Return the [X, Y] coordinate for the center point of the cell that contains the specified text.  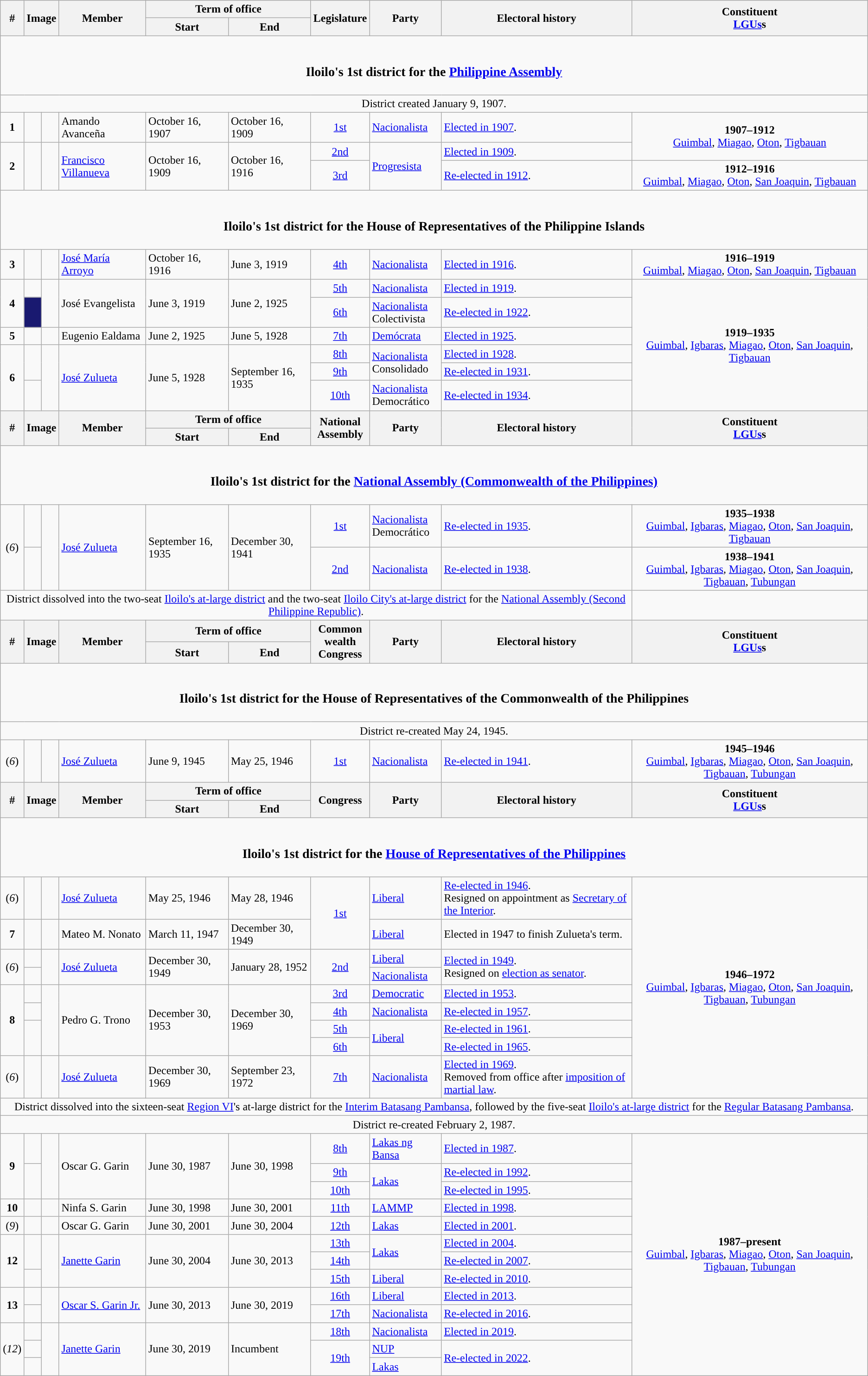
Re-elected in 1931. [536, 371]
Elected in 2001. [536, 1225]
13th [340, 1243]
Re-elected in 1995. [536, 1190]
17th [340, 1314]
Iloilo's 1st district for the Philippine Assembly [434, 65]
Lakas ng Bansa [405, 1148]
Re-elected in 1957. [536, 1011]
Incumbent [269, 1349]
Demócrata [405, 336]
José Evangelista [102, 303]
NUP [405, 1349]
May 28, 1946 [269, 898]
Re-elected in 1912. [536, 175]
Elected in 1969.Removed from office after imposition of martial law. [536, 1077]
Re-elected in 1935. [536, 526]
14th [340, 1261]
Re-elected in 1961. [536, 1029]
Ninfa S. Garin [102, 1208]
Elected in 1949.Resigned on election as senator. [536, 967]
Francisco Villanueva [102, 166]
January 28, 1952 [269, 967]
Re-elected in 2007. [536, 1261]
Re-elected in 1934. [536, 395]
Iloilo's 1st district for the House of Representatives of the Commonwealth of the Philippines [434, 693]
Re-elected in 2022. [536, 1358]
18th [340, 1331]
Legislature [340, 18]
December 30, 1953 [187, 1020]
9 [12, 1166]
1912–1916Guimbal, Miagao, Oton, San Joaquin, Tigbauan [749, 175]
(9) [12, 1225]
Elected in 1947 to finish Zulueta's term. [536, 934]
1916–1919Guimbal, Miagao, Oton, San Joaquin, Tigbauan [749, 264]
12th [340, 1225]
1907–1912Guimbal, Miagao, Oton, Tigbauan [749, 136]
Elected in 1919. [536, 288]
(12) [12, 1349]
Re-elected in 2016. [536, 1314]
15th [340, 1278]
Re-elected in 1946.Resigned on appointment as Secretary of the Interior. [536, 898]
Elected in 1987. [536, 1148]
Congress [340, 800]
10 [12, 1208]
5 [12, 336]
3 [12, 264]
Re-elected in 1922. [536, 313]
1945–1946Guimbal, Igbaras, Miagao, Oton, San Joaquin, Tigbauan, Tubungan [749, 761]
Pedro G. Trono [102, 1020]
Elected in 1909. [536, 151]
March 11, 1947 [187, 934]
Eugenio Ealdama [102, 336]
Re-elected in 1992. [536, 1172]
1938–1941Guimbal, Igbaras, Miagao, Oton, San Joaquin, Tigbauan, Tubungan [749, 569]
District re-created May 24, 1945. [434, 731]
1946–1972Guimbal, Igbaras, Miagao, Oton, San Joaquin, Tigbauan, Tubungan [749, 987]
1987–presentGuimbal, Igbaras, Miagao, Oton, San Joaquin, Tigbauan, Tubungan [749, 1254]
District created January 9, 1907. [434, 103]
Elected in 1925. [536, 336]
Iloilo's 1st district for the House of Representatives of the Philippines [434, 847]
Iloilo's 1st district for the National Assembly (Commonwealth of the Philippines) [434, 475]
Re-elected in 1965. [536, 1047]
Amando Avanceña [102, 127]
13 [12, 1305]
1935–1938Guimbal, Igbaras, Miagao, Oton, San Joaquin, Tigbauan [749, 526]
Re-elected in 2010. [536, 1278]
7 [12, 934]
Iloilo's 1st district for the House of Representatives of the Philippine Islands [434, 220]
11th [340, 1208]
Oscar S. Garin Jr. [102, 1305]
NacionalistaColectivista [405, 313]
6 [12, 378]
Elected in 2019. [536, 1331]
NacionalistaConsolidado [405, 363]
June 30, 1987 [187, 1166]
Elected in 1907. [536, 127]
December 30, 1941 [269, 547]
Elected in 1928. [536, 354]
1 [12, 127]
Mateo M. Nonato [102, 934]
Democratic [405, 994]
Elected in 1998. [536, 1208]
José María Arroyo [102, 264]
CommonwealthCongress [340, 642]
2 [12, 166]
Elected in 1953. [536, 994]
Re-elected in 1938. [536, 569]
September 23, 1972 [269, 1077]
8 [12, 1020]
12 [12, 1261]
1919–1935Guimbal, Igbaras, Miagao, Oton, San Joaquin, Tigbauan [749, 345]
District re-created February 2, 1987. [434, 1125]
4 [12, 303]
June 9, 1945 [187, 761]
Elected in 1916. [536, 264]
NationalAssembly [340, 428]
LAMMP [405, 1208]
Elected in 2004. [536, 1243]
October 16, 1907 [187, 127]
Elected in 2013. [536, 1296]
19th [340, 1358]
Re-elected in 1941. [536, 761]
Progresista [405, 166]
16th [340, 1296]
